Find where the given text appears and provide that cell's center as [X, Y] coordinate. 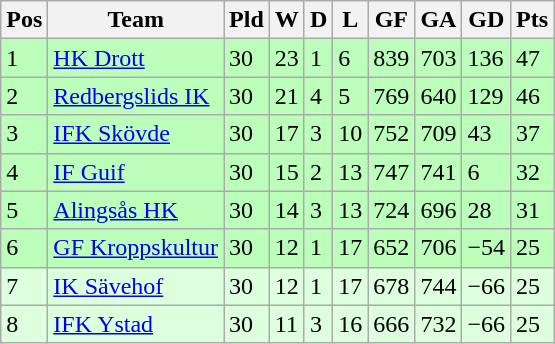
IFK Ystad [136, 324]
−54 [486, 248]
Alingsås HK [136, 210]
709 [438, 134]
Pos [24, 20]
46 [532, 96]
IFK Skövde [136, 134]
HK Drott [136, 58]
Pld [247, 20]
47 [532, 58]
8 [24, 324]
129 [486, 96]
747 [392, 172]
678 [392, 286]
IK Sävehof [136, 286]
15 [286, 172]
43 [486, 134]
37 [532, 134]
L [350, 20]
21 [286, 96]
640 [438, 96]
Pts [532, 20]
IF Guif [136, 172]
W [286, 20]
744 [438, 286]
D [318, 20]
31 [532, 210]
703 [438, 58]
696 [438, 210]
10 [350, 134]
752 [392, 134]
136 [486, 58]
11 [286, 324]
Team [136, 20]
732 [438, 324]
GD [486, 20]
652 [392, 248]
839 [392, 58]
706 [438, 248]
769 [392, 96]
7 [24, 286]
14 [286, 210]
23 [286, 58]
GF Kroppskultur [136, 248]
724 [392, 210]
666 [392, 324]
28 [486, 210]
GA [438, 20]
741 [438, 172]
GF [392, 20]
32 [532, 172]
Redbergslids IK [136, 96]
16 [350, 324]
